Extract the (x, y) coordinate from the center of the cell holding the provided text.  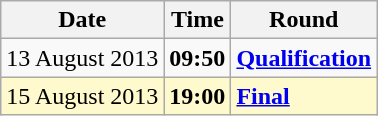
Final (304, 96)
Time (198, 20)
13 August 2013 (82, 58)
Round (304, 20)
Qualification (304, 58)
Date (82, 20)
09:50 (198, 58)
19:00 (198, 96)
15 August 2013 (82, 96)
